Locate the cell with the specified text and output its [x, y] center coordinate. 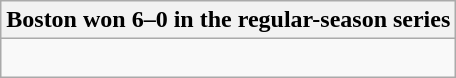
Boston won 6–0 in the regular-season series [228, 20]
